For the text-containing cell, return its midpoint in (X, Y) coordinate format. 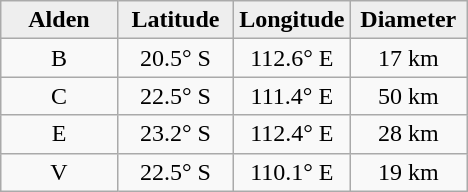
17 km (408, 58)
Diameter (408, 20)
E (59, 134)
C (59, 96)
19 km (408, 172)
Alden (59, 20)
50 km (408, 96)
23.2° S (175, 134)
V (59, 172)
28 km (408, 134)
Latitude (175, 20)
112.4° E (292, 134)
110.1° E (292, 172)
20.5° S (175, 58)
111.4° E (292, 96)
112.6° E (292, 58)
Longitude (292, 20)
B (59, 58)
